Provide the (x, y) coordinate of the cell's center where the given text is located.  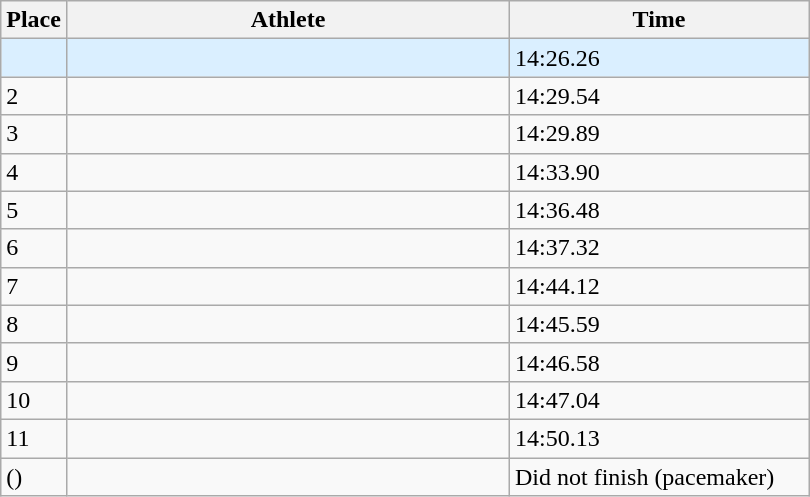
() (34, 477)
14:45.59 (660, 324)
Time (660, 20)
14:29.54 (660, 96)
8 (34, 324)
Did not finish (pacemaker) (660, 477)
Place (34, 20)
2 (34, 96)
10 (34, 400)
14:37.32 (660, 248)
14:44.12 (660, 286)
14:26.26 (660, 58)
14:36.48 (660, 210)
4 (34, 172)
14:47.04 (660, 400)
14:29.89 (660, 134)
11 (34, 438)
Athlete (288, 20)
7 (34, 286)
14:46.58 (660, 362)
14:50.13 (660, 438)
5 (34, 210)
9 (34, 362)
6 (34, 248)
14:33.90 (660, 172)
3 (34, 134)
